Provide the (X, Y) coordinate of the cell's center where the given text is located.  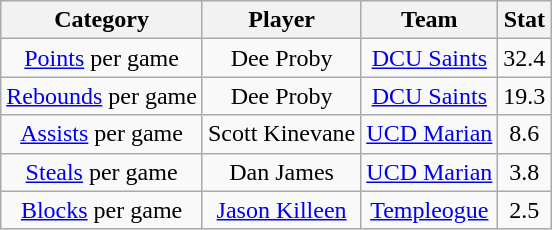
19.3 (524, 96)
8.6 (524, 134)
Category (102, 20)
Player (281, 20)
Blocks per game (102, 210)
Assists per game (102, 134)
Jason Killeen (281, 210)
Stat (524, 20)
Points per game (102, 58)
Dan James (281, 172)
2.5 (524, 210)
Rebounds per game (102, 96)
32.4 (524, 58)
Templeogue (430, 210)
Steals per game (102, 172)
Scott Kinevane (281, 134)
3.8 (524, 172)
Team (430, 20)
